Detect which cell encompasses the target text, then output its [X, Y] center coordinate. 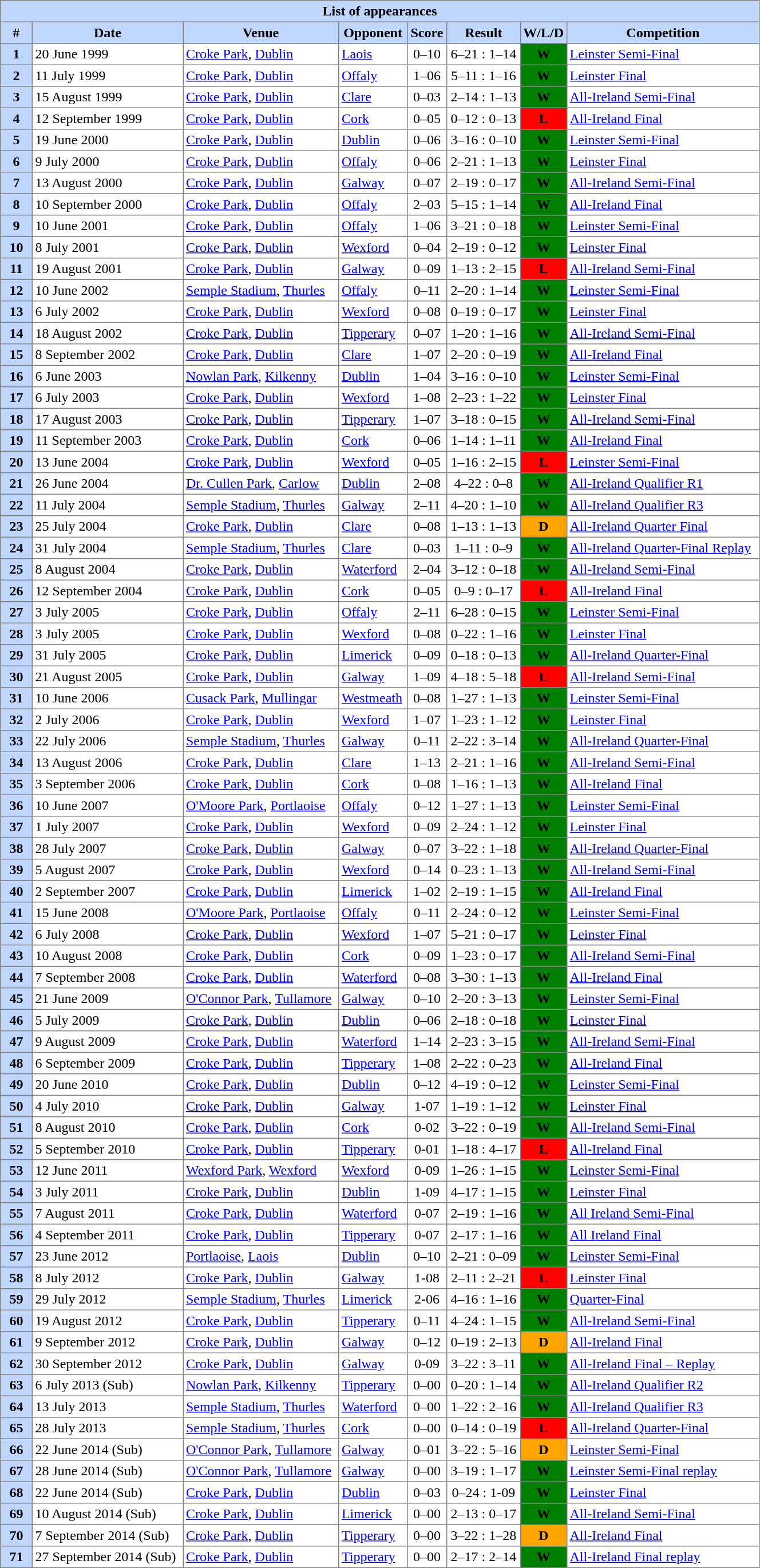
3–19 : 1–17 [484, 1471]
64 [17, 1407]
0–20 : 1–14 [484, 1385]
1–22 : 2–16 [484, 1407]
32 [17, 720]
1–23 : 0–17 [484, 956]
43 [17, 956]
1–14 : 1–11 [484, 441]
10 August 2008 [108, 956]
20 June 1999 [108, 54]
All-Ireland Final replay [663, 1557]
3 September 2006 [108, 784]
2–23 : 3–15 [484, 1042]
30 [17, 677]
65 [17, 1428]
0–01 [427, 1449]
0–23 : 1–13 [484, 870]
60 [17, 1321]
1–23 : 1–12 [484, 720]
19 August 2001 [108, 269]
40 [17, 891]
0–19 : 0–17 [484, 312]
5 September 2010 [108, 1149]
36 [17, 805]
16 [17, 376]
1–16 : 1–13 [484, 784]
27 September 2014 (Sub) [108, 1557]
3–22 : 5–16 [484, 1449]
56 [17, 1235]
15 June 2008 [108, 913]
8 July 2012 [108, 1278]
39 [17, 870]
66 [17, 1449]
7 August 2011 [108, 1214]
58 [17, 1278]
51 [17, 1128]
21 June 2009 [108, 999]
2–23 : 1–22 [484, 398]
19 August 2012 [108, 1321]
54 [17, 1192]
All-Ireland Qualifier R2 [663, 1385]
22 [17, 505]
5 [17, 140]
Dr. Cullen Park, Carlow [261, 484]
2 [17, 76]
19 [17, 441]
0–14 [427, 870]
3–22 : 1–28 [484, 1535]
Cusack Park, Mullingar [261, 698]
2–20 : 3–13 [484, 999]
3–12 : 0–18 [484, 570]
2–13 : 0–17 [484, 1514]
26 [17, 591]
9 [17, 226]
2–21 : 1–16 [484, 763]
0–12 : 0–13 [484, 119]
1–14 [427, 1042]
63 [17, 1385]
Result [484, 33]
0–18 : 0–13 [484, 655]
8 August 2004 [108, 570]
10 August 2014 (Sub) [108, 1514]
4–24 : 1–15 [484, 1321]
55 [17, 1214]
2–21 : 0–09 [484, 1257]
5 August 2007 [108, 870]
48 [17, 1063]
57 [17, 1257]
42 [17, 934]
8 August 2010 [108, 1128]
1–02 [427, 891]
23 June 2012 [108, 1257]
0–22 : 1–16 [484, 634]
17 August 2003 [108, 419]
Opponent [373, 33]
5–15 : 1–14 [484, 204]
0–14 : 0–19 [484, 1428]
9 September 2012 [108, 1342]
2–20 : 1–14 [484, 290]
28 [17, 634]
52 [17, 1149]
27 [17, 613]
1-08 [427, 1278]
35 [17, 784]
2 July 2006 [108, 720]
All-Ireland Quarter Final [663, 527]
47 [17, 1042]
70 [17, 1535]
1–04 [427, 376]
46 [17, 1020]
Score [427, 33]
W/L/D [544, 33]
Quarter-Final [663, 1300]
25 [17, 570]
1-09 [427, 1192]
33 [17, 741]
3–30 : 1–13 [484, 977]
Laois [373, 54]
2–18 : 0–18 [484, 1020]
2–03 [427, 204]
4–22 : 0–8 [484, 484]
61 [17, 1342]
1–19 : 1–12 [484, 1106]
0–19 : 2–13 [484, 1342]
0–04 [427, 247]
10 June 2002 [108, 290]
21 [17, 484]
28 July 2013 [108, 1428]
1-07 [427, 1106]
44 [17, 977]
1–20 : 1–16 [484, 333]
3–22 : 3–11 [484, 1364]
28 June 2014 (Sub) [108, 1471]
Leinster Semi-Final replay [663, 1471]
7 [17, 183]
6 [17, 161]
List of appearances [380, 11]
2 September 2007 [108, 891]
31 [17, 698]
1–13 : 2–15 [484, 269]
45 [17, 999]
3–22 : 1–18 [484, 848]
12 September 2004 [108, 591]
10 September 2000 [108, 204]
34 [17, 763]
2–24 : 1–12 [484, 827]
19 June 2000 [108, 140]
4–16 : 1–16 [484, 1300]
25 July 2004 [108, 527]
2–17 : 2–14 [484, 1557]
13 August 2000 [108, 183]
8 July 2001 [108, 247]
13 August 2006 [108, 763]
10 June 2007 [108, 805]
3–21 : 0–18 [484, 226]
23 [17, 527]
0-02 [427, 1128]
1–13 [427, 763]
4–17 : 1–15 [484, 1192]
6 July 2008 [108, 934]
7 September 2008 [108, 977]
2–11 : 2–21 [484, 1278]
1 [17, 54]
6–21 : 1–14 [484, 54]
All-Ireland Qualifier R1 [663, 484]
6–28 : 0–15 [484, 613]
All Ireland Semi-Final [663, 1214]
6 July 2002 [108, 312]
2–22 : 0–23 [484, 1063]
2–22 : 3–14 [484, 741]
28 July 2007 [108, 848]
10 [17, 247]
2-06 [427, 1300]
4 [17, 119]
2–24 : 0–12 [484, 913]
9 August 2009 [108, 1042]
5 July 2009 [108, 1020]
67 [17, 1471]
2–19 : 0–17 [484, 183]
8 September 2002 [108, 355]
All Ireland Final [663, 1235]
4–18 : 5–18 [484, 677]
50 [17, 1106]
2–04 [427, 570]
11 September 2003 [108, 441]
3–18 : 0–15 [484, 419]
20 June 2010 [108, 1085]
2–20 : 0–19 [484, 355]
6 July 2013 (Sub) [108, 1385]
59 [17, 1300]
18 August 2002 [108, 333]
11 July 2004 [108, 505]
41 [17, 913]
1–13 : 1–13 [484, 527]
12 September 1999 [108, 119]
29 July 2012 [108, 1300]
1–11 : 0–9 [484, 548]
0–24 : 1-09 [484, 1492]
53 [17, 1171]
20 [17, 462]
2–17 : 1–16 [484, 1235]
3 [17, 97]
6 June 2003 [108, 376]
Date [108, 33]
31 July 2004 [108, 548]
0–9 : 0–17 [484, 591]
6 September 2009 [108, 1063]
62 [17, 1364]
2–21 : 1–13 [484, 161]
2–19 : 1–16 [484, 1214]
12 [17, 290]
Competition [663, 33]
68 [17, 1492]
13 [17, 312]
11 July 1999 [108, 76]
71 [17, 1557]
# [17, 33]
5–11 : 1–16 [484, 76]
31 July 2005 [108, 655]
69 [17, 1514]
22 July 2006 [108, 741]
18 [17, 419]
3–22 : 0–19 [484, 1128]
6 July 2003 [108, 398]
3 July 2011 [108, 1192]
1–09 [427, 677]
1–26 : 1–15 [484, 1171]
All-Ireland Final – Replay [663, 1364]
5–21 : 0–17 [484, 934]
2–14 : 1–13 [484, 97]
1 July 2007 [108, 827]
0-01 [427, 1149]
12 June 2011 [108, 1171]
14 [17, 333]
Venue [261, 33]
2–19 : 0–12 [484, 247]
26 June 2004 [108, 484]
4 September 2011 [108, 1235]
13 June 2004 [108, 462]
Westmeath [373, 698]
4–20 : 1–10 [484, 505]
13 July 2013 [108, 1407]
38 [17, 848]
37 [17, 827]
24 [17, 548]
2–19 : 1–15 [484, 891]
10 June 2006 [108, 698]
30 September 2012 [108, 1364]
15 [17, 355]
1–18 : 4–17 [484, 1149]
All-Ireland Quarter-Final Replay [663, 548]
17 [17, 398]
11 [17, 269]
4–19 : 0–12 [484, 1085]
9 July 2000 [108, 161]
Wexford Park, Wexford [261, 1171]
21 August 2005 [108, 677]
7 September 2014 (Sub) [108, 1535]
10 June 2001 [108, 226]
Portlaoise, Laois [261, 1257]
1–16 : 2–15 [484, 462]
49 [17, 1085]
8 [17, 204]
29 [17, 655]
15 August 1999 [108, 97]
2–08 [427, 484]
4 July 2010 [108, 1106]
